Identify which cell holds the provided text, then report its (X, Y) central coordinate. 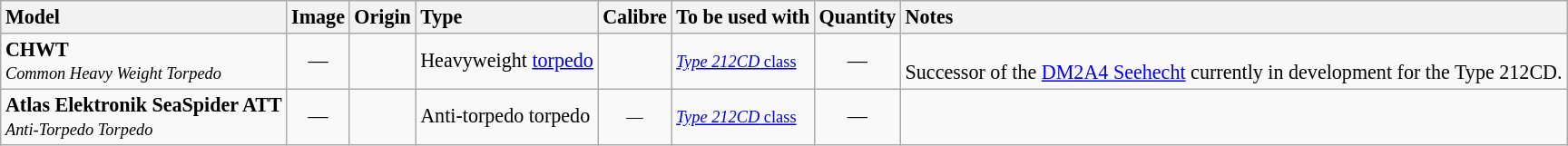
CHWTCommon Heavy Weight Torpedo (143, 60)
Image (318, 16)
Successor of the DM2A4 Seehecht currently in development for the Type 212CD. (1233, 60)
Origin (383, 16)
Calibre (635, 16)
To be used with (742, 16)
Heavyweight torpedo (506, 60)
Anti-torpedo torpedo (506, 116)
Type (506, 16)
Quantity (857, 16)
Notes (1233, 16)
Model (143, 16)
Atlas Elektronik SeaSpider ATTAnti-Torpedo Torpedo (143, 116)
